Return (x, y) of the center of cell containing provided text 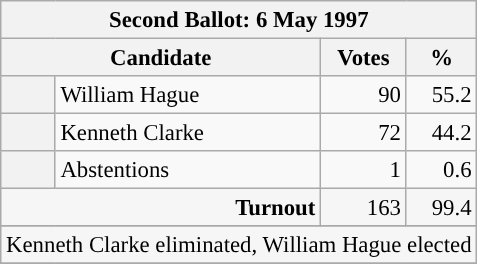
99.4 (442, 208)
90 (364, 95)
1 (364, 170)
William Hague (188, 95)
163 (364, 208)
55.2 (442, 95)
Votes (364, 58)
72 (364, 133)
Turnout (161, 208)
Abstentions (188, 170)
% (442, 58)
44.2 (442, 133)
0.6 (442, 170)
Kenneth Clarke eliminated, William Hague elected (239, 245)
Candidate (161, 58)
Kenneth Clarke (188, 133)
Second Ballot: 6 May 1997 (239, 20)
